Output the [X, Y] coordinate of the center of the cell containing the given text.  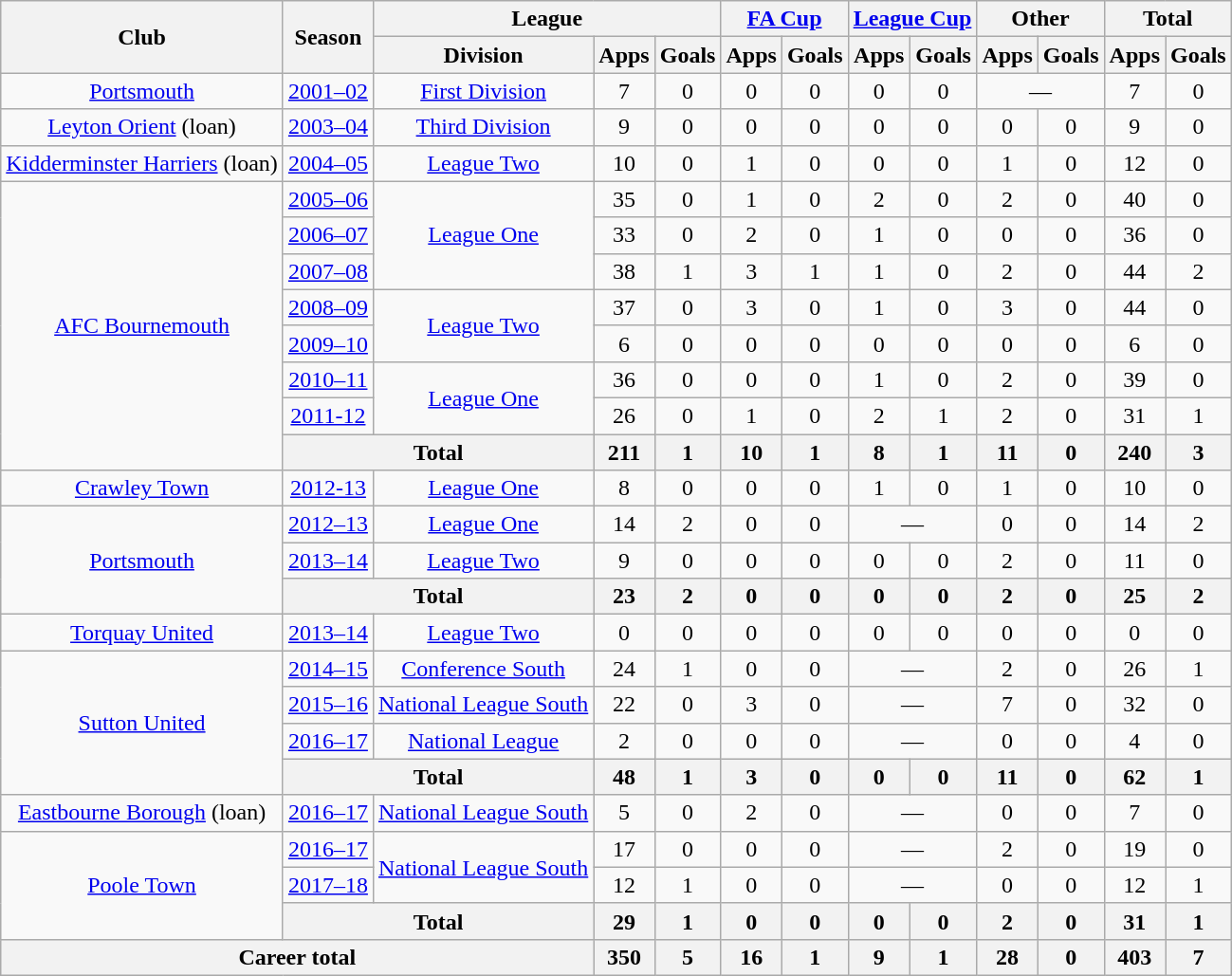
2014–15 [328, 669]
25 [1134, 597]
Other [1040, 19]
League [546, 19]
Conference South [483, 669]
Division [483, 55]
2003–04 [328, 127]
AFC Bournemouth [142, 325]
Kidderminster Harriers (loan) [142, 163]
62 [1134, 777]
403 [1134, 957]
2012–13 [328, 525]
350 [624, 957]
240 [1134, 452]
23 [624, 597]
2007–08 [328, 271]
4 [1134, 741]
Sutton United [142, 723]
Career total [298, 957]
2012-13 [328, 488]
2010–11 [328, 379]
2006–07 [328, 235]
24 [624, 669]
39 [1134, 379]
Third Division [483, 127]
211 [624, 452]
29 [624, 921]
FA Cup [784, 19]
National League [483, 741]
2005–06 [328, 199]
40 [1134, 199]
Leyton Orient (loan) [142, 127]
2008–09 [328, 307]
Season [328, 37]
35 [624, 199]
2017–18 [328, 885]
37 [624, 307]
League Cup [912, 19]
32 [1134, 705]
48 [624, 777]
Eastbourne Borough (loan) [142, 813]
Club [142, 37]
2011-12 [328, 415]
Poole Town [142, 885]
2001–02 [328, 91]
2009–10 [328, 343]
2004–05 [328, 163]
16 [751, 957]
19 [1134, 849]
28 [1007, 957]
17 [624, 849]
Torquay United [142, 633]
22 [624, 705]
33 [624, 235]
First Division [483, 91]
Crawley Town [142, 488]
2015–16 [328, 705]
38 [624, 271]
